Locate the cell with the specified text and output its [x, y] center coordinate. 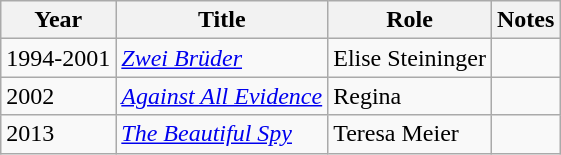
Regina [410, 96]
The Beautiful Spy [222, 134]
Teresa Meier [410, 134]
Zwei Brüder [222, 58]
2013 [58, 134]
Role [410, 20]
1994-2001 [58, 58]
Notes [525, 20]
Elise Steininger [410, 58]
2002 [58, 96]
Title [222, 20]
Year [58, 20]
Against All Evidence [222, 96]
